Identify which cell holds the provided text, then report its (x, y) central coordinate. 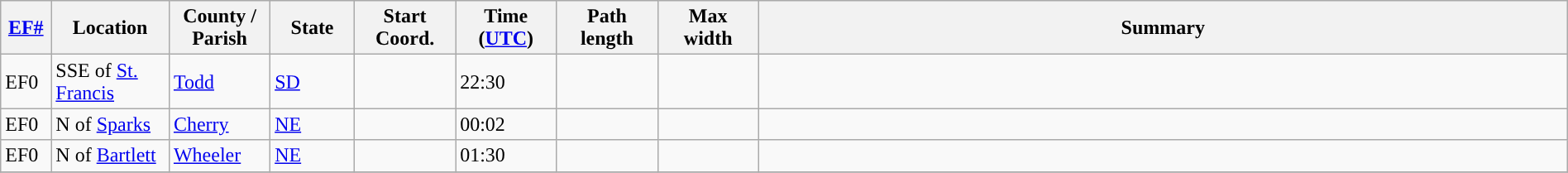
State (313, 28)
SD (313, 81)
Cherry (219, 124)
N of Bartlett (111, 156)
Time (UTC) (506, 28)
Max width (708, 28)
01:30 (506, 156)
Start Coord. (404, 28)
Summary (1163, 28)
County / Parish (219, 28)
Wheeler (219, 156)
Location (111, 28)
SSE of St. Francis (111, 81)
00:02 (506, 124)
Path length (607, 28)
Todd (219, 81)
EF# (26, 28)
22:30 (506, 81)
N of Sparks (111, 124)
